Locate the cell with the specified text and output its (X, Y) center coordinate. 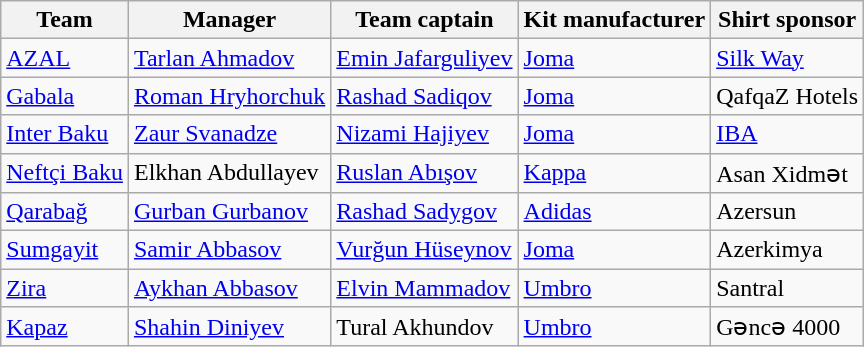
Santral (788, 288)
Emin Jafarguliyev (424, 58)
Azersun (788, 212)
Gabala (65, 96)
Azerkimya (788, 250)
Zaur Svanadze (229, 134)
Shirt sponsor (788, 20)
Adidas (614, 212)
AZAL (65, 58)
Elvin Mammadov (424, 288)
Kappa (614, 173)
Gəncə 4000 (788, 327)
Team (65, 20)
Vurğun Hüseynov (424, 250)
Qarabağ (65, 212)
Zira (65, 288)
Shahin Diniyev (229, 327)
Silk Way (788, 58)
Inter Baku (65, 134)
Tarlan Ahmadov (229, 58)
Kit manufacturer (614, 20)
Aykhan Abbasov (229, 288)
Rashad Sadygov (424, 212)
Rashad Sadiqov (424, 96)
Samir Abbasov (229, 250)
Team captain (424, 20)
Neftçi Baku (65, 173)
IBA (788, 134)
Sumgayit (65, 250)
Gurban Gurbanov (229, 212)
QafqaZ Hotels (788, 96)
Kapaz (65, 327)
Asan Xidmət (788, 173)
Tural Akhundov (424, 327)
Roman Hryhorchuk (229, 96)
Elkhan Abdullayev (229, 173)
Nizami Hajiyev (424, 134)
Ruslan Abışov (424, 173)
Manager (229, 20)
